Find where the given text appears and provide that cell's center as [X, Y] coordinate. 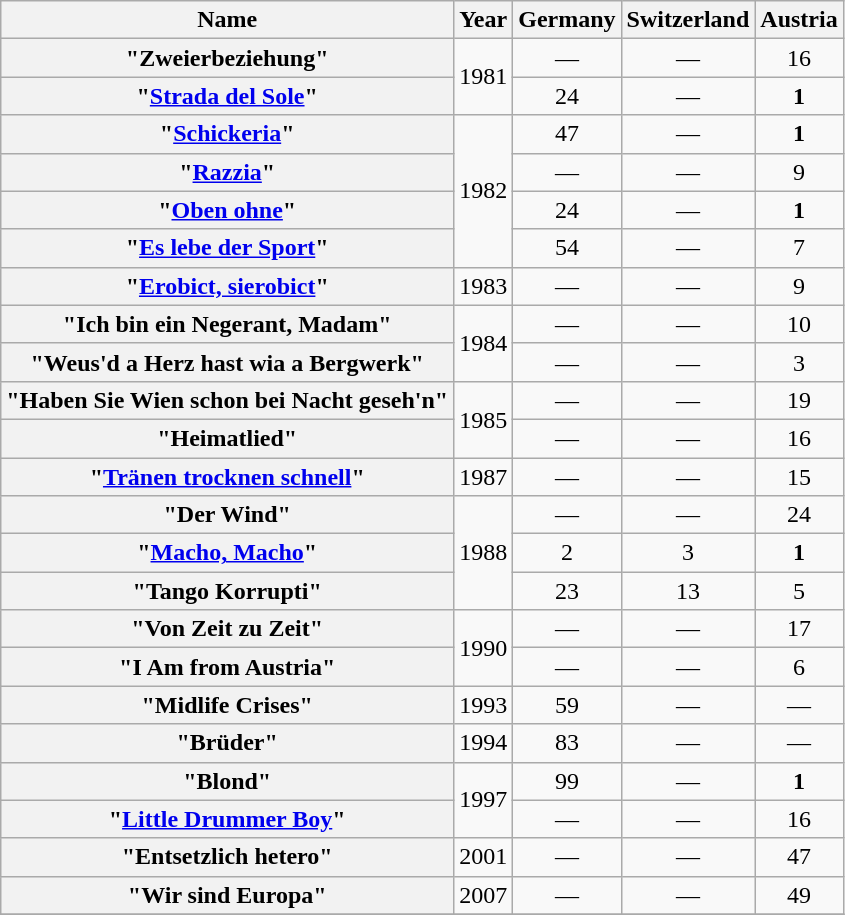
Name [228, 20]
"Tränen trocknen schnell" [228, 477]
49 [799, 895]
"Es lebe der Sport" [228, 248]
"Oben ohne" [228, 210]
"Entsetzlich hetero" [228, 857]
19 [799, 400]
"Heimatlied" [228, 438]
"Little Drummer Boy" [228, 819]
"Der Wind" [228, 515]
"Tango Korrupti" [228, 591]
2 [567, 553]
1984 [484, 343]
"Schickeria" [228, 134]
"Blond" [228, 781]
"Haben Sie Wien schon bei Nacht geseh'n" [228, 400]
"Zweierbeziehung" [228, 58]
"Weus'd a Herz hast wia a Bergwerk" [228, 362]
1993 [484, 705]
"Midlife Crises" [228, 705]
99 [567, 781]
"Razzia" [228, 172]
2007 [484, 895]
"Erobict, sierobict" [228, 286]
1981 [484, 77]
"Macho, Macho" [228, 553]
"Ich bin ein Negerant, Madam" [228, 324]
7 [799, 248]
5 [799, 591]
83 [567, 743]
1987 [484, 477]
13 [688, 591]
23 [567, 591]
54 [567, 248]
"Brüder" [228, 743]
6 [799, 667]
1985 [484, 419]
10 [799, 324]
1988 [484, 553]
2001 [484, 857]
59 [567, 705]
"Von Zeit zu Zeit" [228, 629]
Switzerland [688, 20]
1982 [484, 191]
1983 [484, 286]
Year [484, 20]
"I Am from Austria" [228, 667]
1997 [484, 800]
"Wir sind Europa" [228, 895]
1990 [484, 648]
15 [799, 477]
Germany [567, 20]
Austria [799, 20]
"Strada del Sole" [228, 96]
17 [799, 629]
1994 [484, 743]
